Locate the cell with the specified text and output its (x, y) center coordinate. 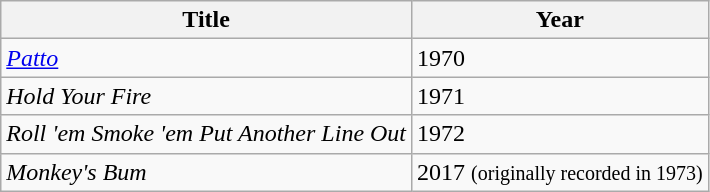
Year (560, 20)
1971 (560, 96)
Roll 'em Smoke 'em Put Another Line Out (206, 134)
Title (206, 20)
Patto (206, 58)
1970 (560, 58)
Hold Your Fire (206, 96)
2017 (originally recorded in 1973) (560, 172)
Monkey's Bum (206, 172)
1972 (560, 134)
